Extract the (x, y) coordinate from the center of the cell holding the provided text.  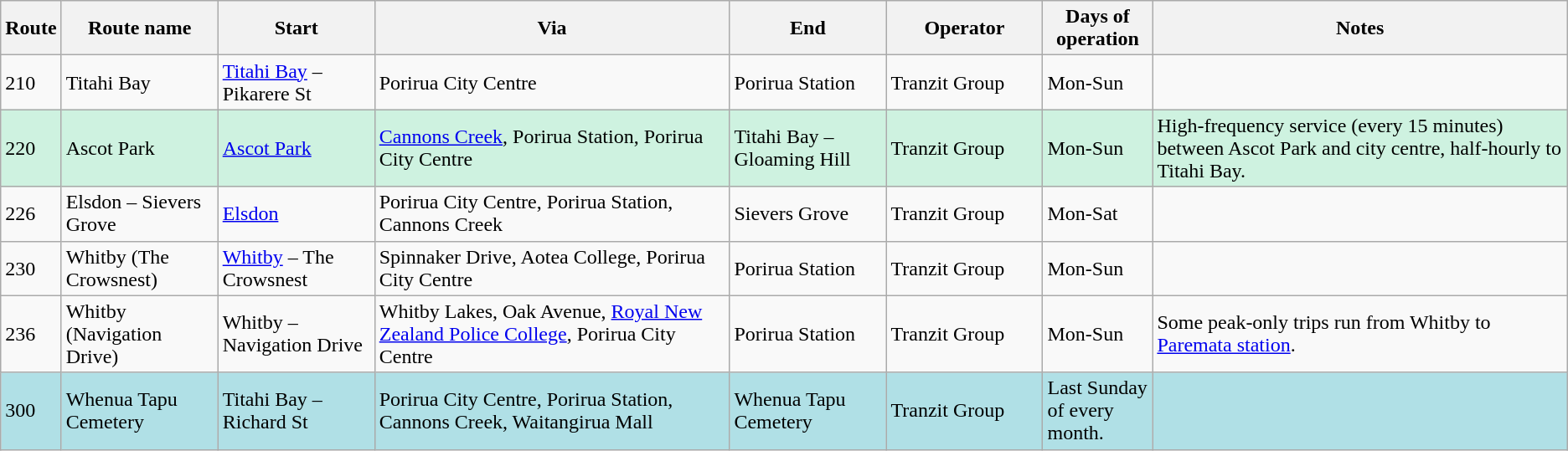
Mon-Sat (1097, 214)
Whitby (Navigation Drive) (139, 334)
High-frequency service (every 15 minutes) between Ascot Park and city centre, half-hourly to Titahi Bay. (1360, 148)
Via (552, 28)
Operator (965, 28)
Whitby Lakes, Oak Avenue, Royal New Zealand Police College, Porirua City Centre (552, 334)
Start (297, 28)
Days of operation (1097, 28)
Sievers Grove (807, 214)
Route name (139, 28)
Titahi Bay – Richard St (297, 411)
Route (31, 28)
220 (31, 148)
Porirua City Centre, Porirua Station, Cannons Creek (552, 214)
End (807, 28)
Whitby (The Crowsnest) (139, 268)
Titahi Bay (139, 82)
230 (31, 268)
Titahi Bay – Pikarere St (297, 82)
Some peak-only trips run from Whitby to Paremata station. (1360, 334)
Whitby – The Crowsnest (297, 268)
Cannons Creek, Porirua Station, Porirua City Centre (552, 148)
210 (31, 82)
226 (31, 214)
Whitby – Navigation Drive (297, 334)
300 (31, 411)
Elsdon – Sievers Grove (139, 214)
Last Sunday of every month. (1097, 411)
236 (31, 334)
Elsdon (297, 214)
Notes (1360, 28)
Porirua City Centre, Porirua Station, Cannons Creek, Waitangirua Mall (552, 411)
Porirua City Centre (552, 82)
Spinnaker Drive, Aotea College, Porirua City Centre (552, 268)
Titahi Bay – Gloaming Hill (807, 148)
